Locate the cell with the specified text and output its (x, y) center coordinate. 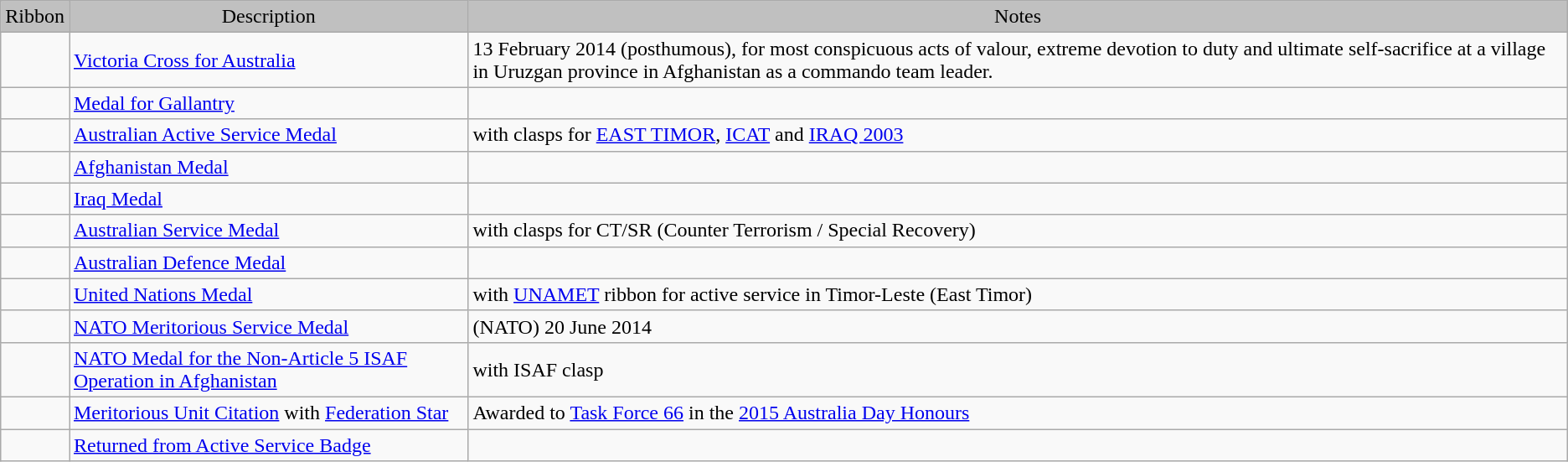
Iraq Medal (268, 199)
NATO Meritorious Service Medal (268, 326)
United Nations Medal (268, 294)
Australian Defence Medal (268, 262)
Description (268, 17)
Returned from Active Service Badge (268, 445)
Medal for Gallantry (268, 103)
with ISAF clasp (1018, 369)
Afghanistan Medal (268, 167)
Notes (1018, 17)
with UNAMET ribbon for active service in Timor-Leste (East Timor) (1018, 294)
Meritorious Unit Citation with Federation Star (268, 413)
NATO Medal for the Non-Article 5 ISAF Operation in Afghanistan (268, 369)
Awarded to Task Force 66 in the 2015 Australia Day Honours (1018, 413)
(NATO) 20 June 2014 (1018, 326)
Victoria Cross for Australia (268, 60)
Australian Active Service Medal (268, 135)
with clasps for EAST TIMOR, ICAT and IRAQ 2003 (1018, 135)
Australian Service Medal (268, 231)
Ribbon (35, 17)
with clasps for CT/SR (Counter Terrorism / Special Recovery) (1018, 231)
